Output the (x, y) coordinate of the center of the cell containing the given text.  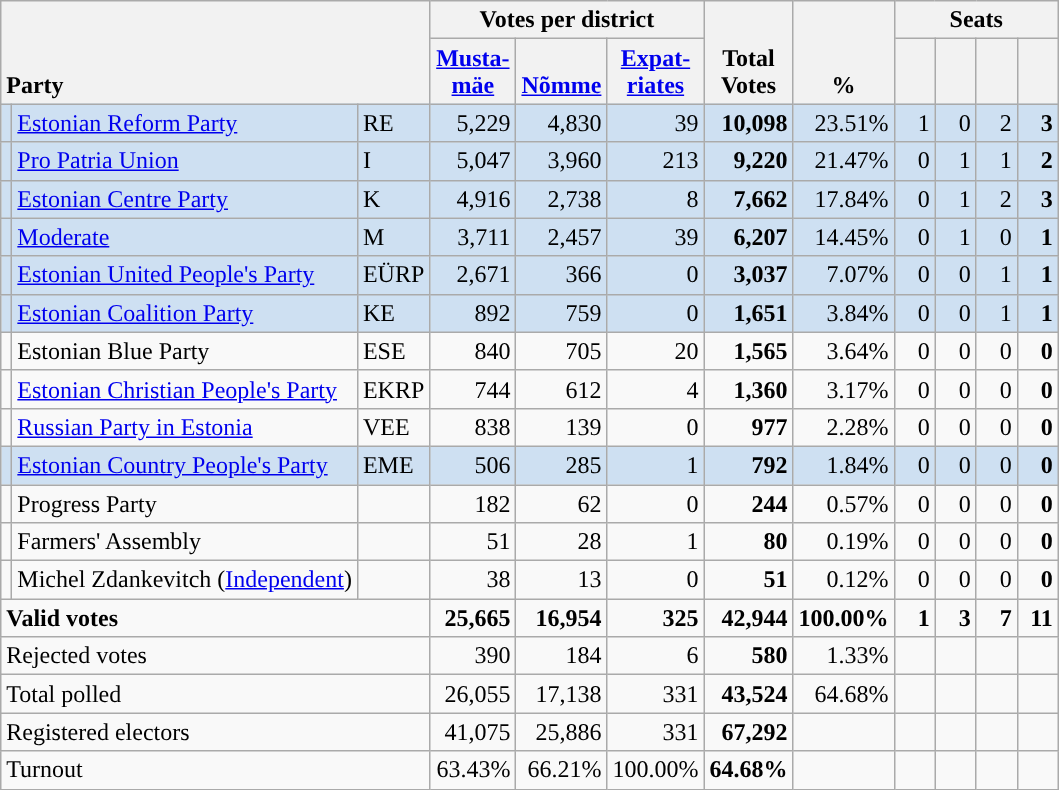
66.21% (562, 770)
Valid votes (216, 618)
17,138 (562, 694)
Expat- riates (656, 72)
0.12% (844, 580)
4 (656, 389)
14.45% (844, 237)
EÜRP (393, 275)
RE (393, 123)
184 (562, 656)
2,738 (562, 199)
Russian Party in Estonia (185, 427)
63.43% (473, 770)
580 (748, 656)
Pro Patria Union (185, 161)
10,098 (748, 123)
213 (656, 161)
285 (562, 465)
Turnout (216, 770)
80 (748, 542)
1.33% (844, 656)
Farmers' Assembly (185, 542)
23.51% (844, 123)
41,075 (473, 732)
744 (473, 389)
16,954 (562, 618)
20 (656, 351)
11 (1038, 618)
1,360 (748, 389)
25,886 (562, 732)
Estonian Reform Party (185, 123)
2.28% (844, 427)
Party (216, 52)
ESE (393, 351)
1,651 (748, 313)
Estonian Christian People's Party (185, 389)
892 (473, 313)
7.07% (844, 275)
38 (473, 580)
13 (562, 580)
I (393, 161)
Estonian United People's Party (185, 275)
Estonian Country People's Party (185, 465)
EME (393, 465)
Moderate (185, 237)
Musta- mäe (473, 72)
Total Votes (748, 52)
Estonian Centre Party (185, 199)
2,671 (473, 275)
3.64% (844, 351)
3,037 (748, 275)
0.57% (844, 503)
366 (562, 275)
3.84% (844, 313)
Rejected votes (216, 656)
5,047 (473, 161)
3.17% (844, 389)
Nõmme (562, 72)
62 (562, 503)
17.84% (844, 199)
Total polled (216, 694)
Progress Party (185, 503)
EKRP (393, 389)
43,524 (748, 694)
506 (473, 465)
28 (562, 542)
182 (473, 503)
0.19% (844, 542)
139 (562, 427)
25,665 (473, 618)
M (393, 237)
Registered electors (216, 732)
7,662 (748, 199)
2,457 (562, 237)
1.84% (844, 465)
% (844, 52)
21.47% (844, 161)
Seats (976, 20)
612 (562, 389)
4,916 (473, 199)
3,711 (473, 237)
67,292 (748, 732)
8 (656, 199)
7 (996, 618)
759 (562, 313)
325 (656, 618)
KE (393, 313)
840 (473, 351)
838 (473, 427)
977 (748, 427)
792 (748, 465)
9,220 (748, 161)
Estonian Blue Party (185, 351)
K (393, 199)
4,830 (562, 123)
6,207 (748, 237)
VEE (393, 427)
Estonian Coalition Party (185, 313)
1,565 (748, 351)
3,960 (562, 161)
42,944 (748, 618)
6 (656, 656)
5,229 (473, 123)
26,055 (473, 694)
Michel Zdankevitch (Independent) (185, 580)
705 (562, 351)
390 (473, 656)
Votes per district (567, 20)
244 (748, 503)
